Determine the (x, y) coordinate at the center of the cell enclosing the given text.  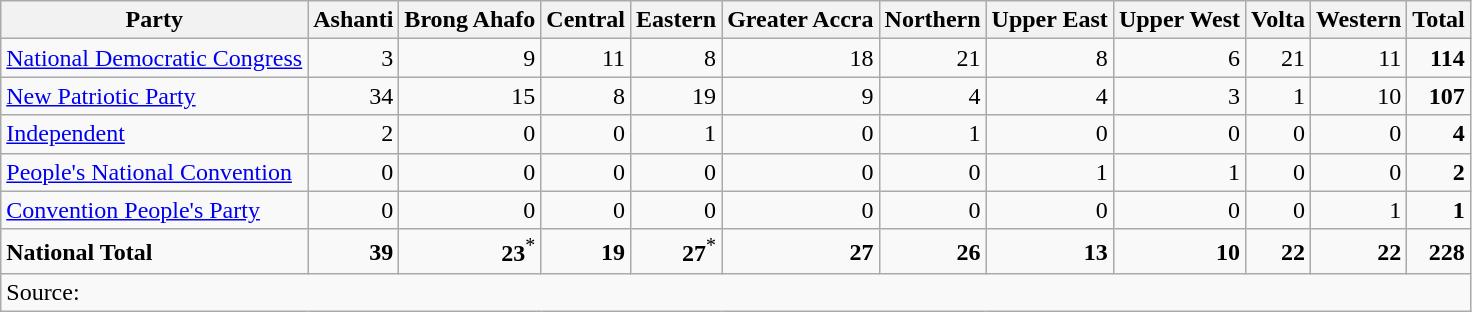
Greater Accra (800, 20)
23* (470, 252)
26 (932, 252)
Independent (154, 134)
Central (586, 20)
Convention People's Party (154, 210)
18 (800, 58)
Western (1358, 20)
Ashanti (354, 20)
National Democratic Congress (154, 58)
Upper East (1050, 20)
27 (800, 252)
Northern (932, 20)
107 (1439, 96)
Upper West (1179, 20)
Eastern (676, 20)
114 (1439, 58)
6 (1179, 58)
Brong Ahafo (470, 20)
New Patriotic Party (154, 96)
39 (354, 252)
34 (354, 96)
People's National Convention (154, 172)
Volta (1278, 20)
Party (154, 20)
National Total (154, 252)
228 (1439, 252)
13 (1050, 252)
15 (470, 96)
Source: (736, 293)
Total (1439, 20)
27* (676, 252)
